Detect which cell encompasses the target text, then output its [X, Y] center coordinate. 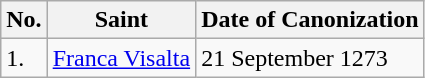
1. [24, 58]
Franca Visalta [121, 58]
21 September 1273 [310, 58]
Saint [121, 20]
Date of Canonization [310, 20]
No. [24, 20]
